For the text-containing cell, return its midpoint in [x, y] coordinate format. 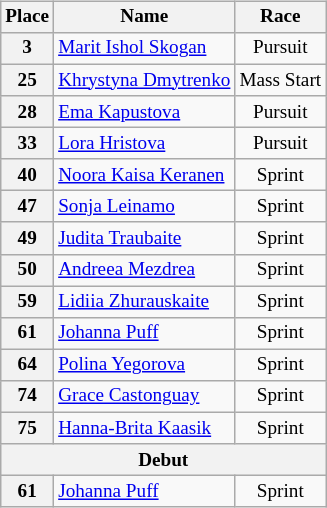
Lidiia Zhurauskaite [144, 302]
Marit Ishol Skogan [144, 49]
33 [28, 144]
Khrystyna Dmytrenko [144, 80]
75 [28, 428]
Sonja Leinamo [144, 207]
64 [28, 365]
28 [28, 112]
Name [144, 17]
40 [28, 175]
49 [28, 238]
Race [280, 17]
59 [28, 302]
3 [28, 49]
Debut [164, 460]
Grace Castonguay [144, 397]
Polina Yegorova [144, 365]
Andreea Mezdrea [144, 270]
Place [28, 17]
Noora Kaisa Keranen [144, 175]
Lora Hristova [144, 144]
Judita Traubaite [144, 238]
Ema Kapustova [144, 112]
47 [28, 207]
25 [28, 80]
Mass Start [280, 80]
74 [28, 397]
Hanna-Brita Kaasik [144, 428]
50 [28, 270]
